From the cell containing the given text, extract its center point as (X, Y) coordinate. 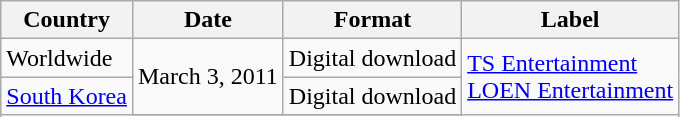
Country (67, 20)
March 3, 2011 (208, 77)
Label (570, 20)
Date (208, 20)
Format (372, 20)
TS EntertainmentLOEN Entertainment (570, 77)
South Korea (67, 96)
Worldwide (67, 58)
